From the cell containing the given text, extract its center point as (X, Y) coordinate. 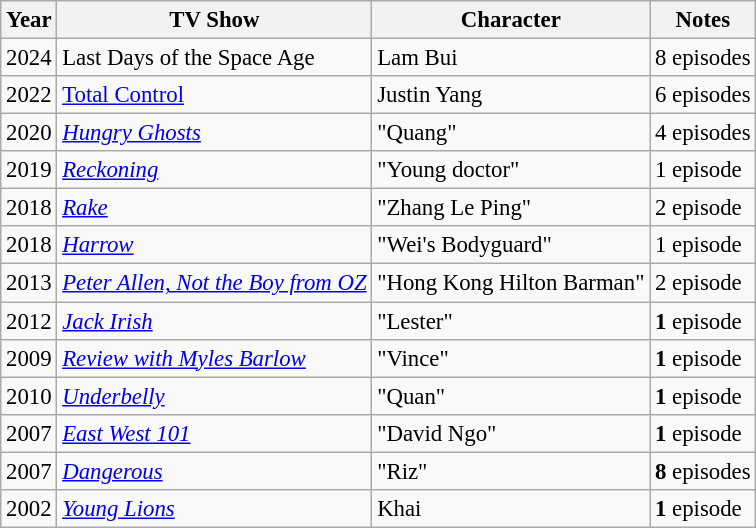
"Zhang Le Ping" (511, 208)
2012 (29, 321)
2024 (29, 58)
"Lester" (511, 321)
Hungry Ghosts (214, 133)
2010 (29, 396)
Reckoning (214, 170)
"Vince" (511, 358)
2002 (29, 509)
Peter Allen, Not the Boy from OZ (214, 283)
2013 (29, 283)
"Young doctor" (511, 170)
Harrow (214, 245)
2022 (29, 95)
Total Control (214, 95)
Young Lions (214, 509)
Underbelly (214, 396)
East West 101 (214, 433)
"Quang" (511, 133)
"Riz" (511, 471)
"Quan" (511, 396)
"Hong Kong Hilton Barman" (511, 283)
"David Ngo" (511, 433)
Lam Bui (511, 58)
4 episodes (703, 133)
Jack Irish (214, 321)
Dangerous (214, 471)
2019 (29, 170)
6 episodes (703, 95)
2020 (29, 133)
Khai (511, 509)
"Wei's Bodyguard" (511, 245)
Justin Yang (511, 95)
Character (511, 20)
Year (29, 20)
Review with Myles Barlow (214, 358)
Rake (214, 208)
Notes (703, 20)
TV Show (214, 20)
Last Days of the Space Age (214, 58)
2009 (29, 358)
